Determine the [x, y] coordinate at the center of the cell enclosing the given text.  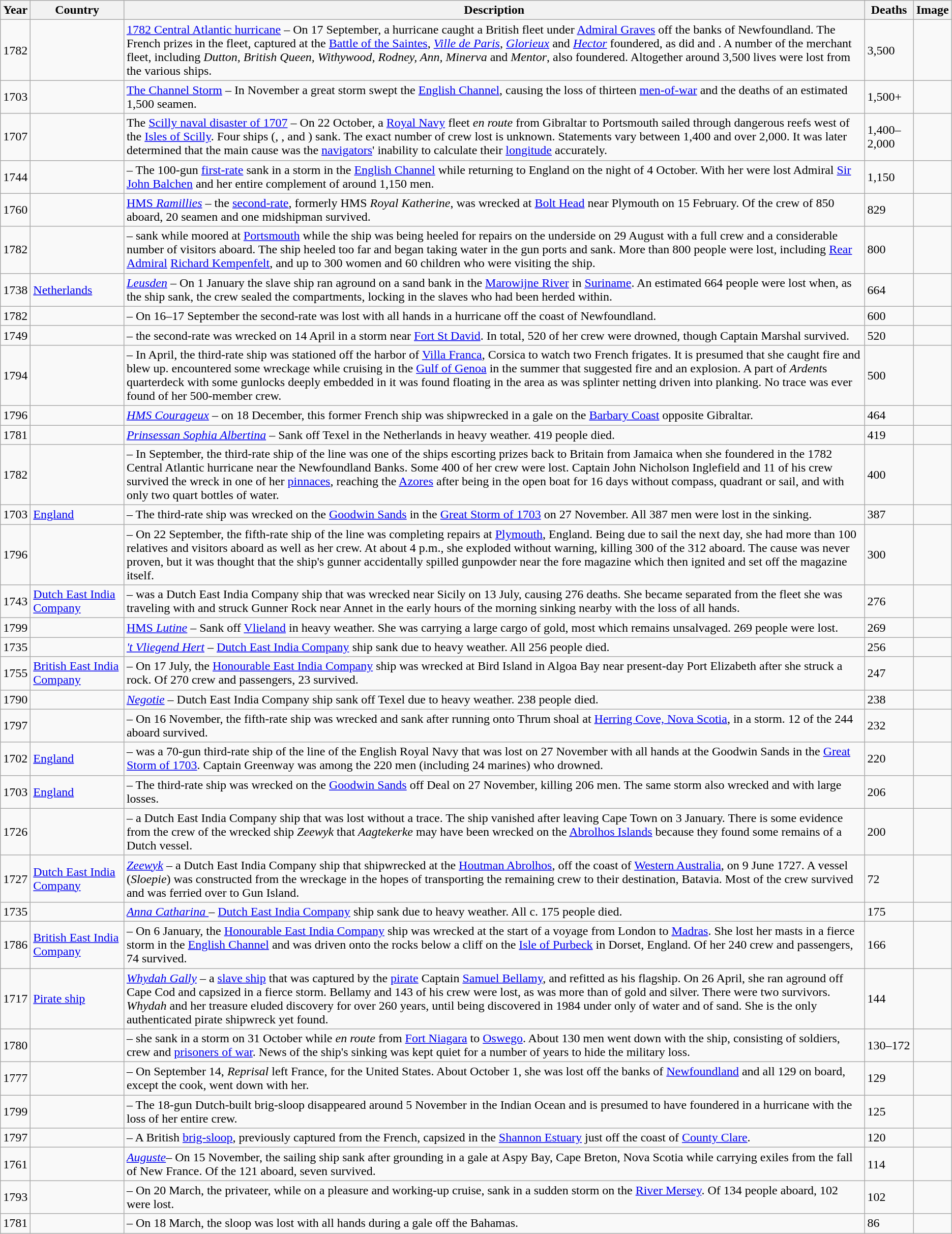
664 [889, 290]
220 [889, 759]
1794 [15, 375]
Country [77, 10]
Year [15, 10]
129 [889, 1078]
Image [933, 10]
1780 [15, 1046]
166 [889, 945]
247 [889, 673]
400 [889, 475]
238 [889, 699]
Deaths [889, 10]
't Vliegend Hert – Dutch East India Company ship sank due to heavy weather. All 256 people died. [494, 647]
1777 [15, 1078]
387 [889, 515]
256 [889, 647]
Prinsessan Sophia Albertina – Sank off Texel in the Netherlands in heavy weather. 419 people died. [494, 435]
Pirate ship [77, 999]
276 [889, 601]
Description [494, 10]
800 [889, 250]
269 [889, 628]
1760 [15, 210]
419 [889, 435]
HMS Courageux – on 18 December, this former French ship was shipwrecked in a gale on the Barbary Coast opposite Gibraltar. [494, 415]
1743 [15, 601]
– On 16–17 September the second-rate was lost with all hands in a hurricane off the coast of Newfoundland. [494, 316]
1761 [15, 1164]
120 [889, 1138]
1793 [15, 1197]
1749 [15, 335]
1717 [15, 999]
Negotie – Dutch East India Company ship sank off Texel due to heavy weather. 238 people died. [494, 699]
1790 [15, 699]
Netherlands [77, 290]
1,500+ [889, 97]
– The third-rate ship was wrecked on the Goodwin Sands off Deal on 27 November, killing 206 men. The same storm also wrecked and with large losses. [494, 791]
1,400–2,000 [889, 137]
1744 [15, 177]
232 [889, 725]
1727 [15, 878]
86 [889, 1223]
72 [889, 878]
1786 [15, 945]
– A British brig-sloop, previously captured from the French, capsized in the Shannon Estuary just off the coast of County Clare. [494, 1138]
1755 [15, 673]
125 [889, 1112]
– On 18 March, the sloop was lost with all hands during a gale off the Bahamas. [494, 1223]
130–172 [889, 1046]
– The third-rate ship was wrecked on the Goodwin Sands in the Great Storm of 1703 on 27 November. All 387 men were lost in the sinking. [494, 515]
206 [889, 791]
520 [889, 335]
114 [889, 1164]
175 [889, 912]
102 [889, 1197]
3,500 [889, 50]
1702 [15, 759]
HMS Lutine – Sank off Vlieland in heavy weather. She was carrying a large cargo of gold, most which remains unsalvaged. 269 people were lost. [494, 628]
Anna Catharina – Dutch East India Company ship sank due to heavy weather. All c. 175 people died. [494, 912]
200 [889, 832]
829 [889, 210]
144 [889, 999]
1,150 [889, 177]
1726 [15, 832]
1738 [15, 290]
1707 [15, 137]
– the second-rate was wrecked on 14 April in a storm near Fort St David. In total, 520 of her crew were drowned, though Captain Marshal survived. [494, 335]
464 [889, 415]
300 [889, 554]
600 [889, 316]
500 [889, 375]
